Pinpoint the cell where the given text exists, returning its (X, Y) midpoint coordinate. 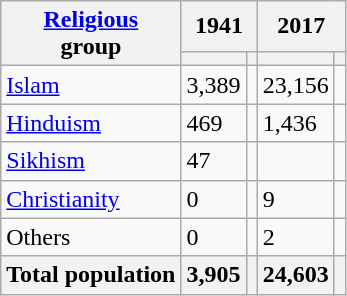
Total population (91, 275)
2 (296, 237)
24,603 (296, 275)
1941 (219, 26)
1,436 (296, 123)
469 (214, 123)
23,156 (296, 85)
Hinduism (91, 123)
Christianity (91, 199)
9 (296, 199)
Islam (91, 85)
3,389 (214, 85)
47 (214, 161)
Religiousgroup (91, 34)
2017 (301, 26)
Others (91, 237)
3,905 (214, 275)
Sikhism (91, 161)
